Find where the given text appears and provide that cell's center as [X, Y] coordinate. 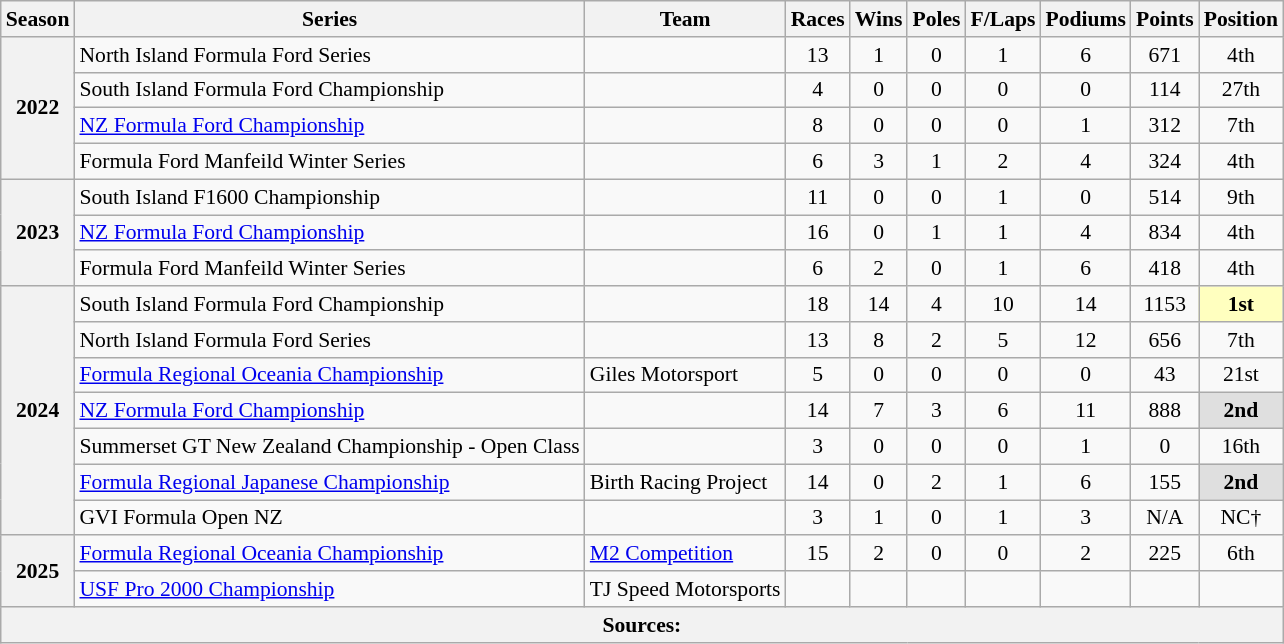
South Island F1600 Championship [329, 197]
Formula Regional Japanese Championship [329, 482]
225 [1165, 554]
312 [1165, 126]
M2 Competition [686, 554]
514 [1165, 197]
43 [1165, 375]
N/A [1165, 518]
Team [686, 19]
Podiums [1086, 19]
Sources: [642, 625]
Giles Motorsport [686, 375]
1st [1241, 304]
2022 [38, 108]
12 [1086, 340]
2024 [38, 410]
Wins [879, 19]
114 [1165, 90]
16th [1241, 447]
Position [1241, 19]
NC† [1241, 518]
TJ Speed Motorsports [686, 589]
9th [1241, 197]
Poles [936, 19]
671 [1165, 55]
834 [1165, 233]
21st [1241, 375]
2025 [38, 572]
324 [1165, 162]
F/Laps [1004, 19]
1153 [1165, 304]
Season [38, 19]
16 [818, 233]
27th [1241, 90]
10 [1004, 304]
Points [1165, 19]
656 [1165, 340]
Birth Racing Project [686, 482]
155 [1165, 482]
888 [1165, 411]
18 [818, 304]
6th [1241, 554]
USF Pro 2000 Championship [329, 589]
15 [818, 554]
7 [879, 411]
418 [1165, 269]
Summerset GT New Zealand Championship - Open Class [329, 447]
GVI Formula Open NZ [329, 518]
Races [818, 19]
Series [329, 19]
2023 [38, 232]
